Scan for the cell matching the given text and deliver its [x, y] coordinate at center. 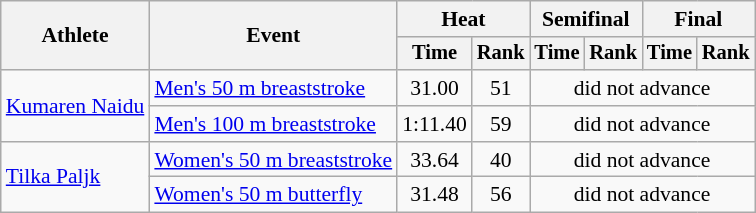
Women's 50 m breaststroke [273, 160]
Semifinal [586, 19]
Men's 100 m breaststroke [273, 124]
59 [501, 124]
51 [501, 88]
Kumaren Naidu [76, 106]
31.48 [434, 195]
Women's 50 m butterfly [273, 195]
56 [501, 195]
Final [698, 19]
33.64 [434, 160]
40 [501, 160]
1:11.40 [434, 124]
Event [273, 36]
Men's 50 m breaststroke [273, 88]
Heat [463, 19]
31.00 [434, 88]
Tilka Paljk [76, 178]
Athlete [76, 36]
